For the text-containing cell, return its midpoint in (X, Y) coordinate format. 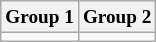
Group 2 (117, 17)
Group 1 (40, 17)
